Pinpoint the cell where the given text exists, returning its [X, Y] midpoint coordinate. 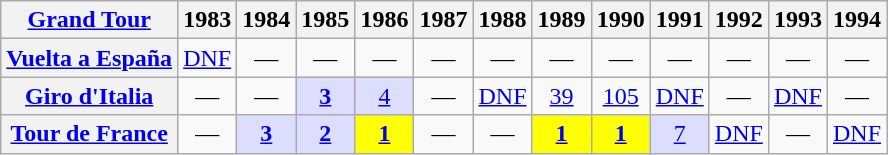
1984 [266, 20]
1991 [680, 20]
1990 [620, 20]
Vuelta a España [90, 58]
1988 [502, 20]
1989 [562, 20]
39 [562, 96]
1993 [798, 20]
105 [620, 96]
7 [680, 134]
1983 [208, 20]
1992 [738, 20]
2 [326, 134]
4 [384, 96]
1986 [384, 20]
1987 [444, 20]
Giro d'Italia [90, 96]
Grand Tour [90, 20]
Tour de France [90, 134]
1985 [326, 20]
1994 [856, 20]
